Provide the [X, Y] coordinate of the cell's center where the given text is located.  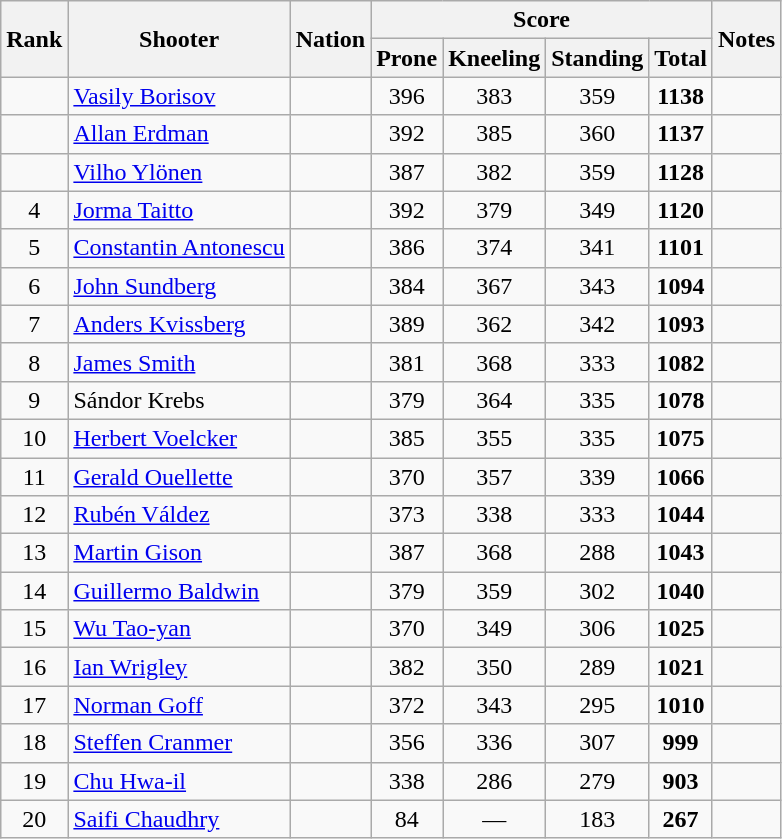
Total [681, 58]
1101 [681, 248]
302 [598, 591]
— [494, 819]
8 [34, 362]
384 [407, 286]
Wu Tao-yan [179, 629]
Vilho Ylönen [179, 172]
Rank [34, 39]
5 [34, 248]
1137 [681, 134]
Sándor Krebs [179, 400]
286 [494, 781]
17 [34, 705]
Shooter [179, 39]
373 [407, 515]
350 [494, 667]
1021 [681, 667]
1066 [681, 477]
16 [34, 667]
372 [407, 705]
Saifi Chaudhry [179, 819]
Kneeling [494, 58]
295 [598, 705]
289 [598, 667]
13 [34, 553]
John Sundberg [179, 286]
306 [598, 629]
367 [494, 286]
1025 [681, 629]
Steffen Cranmer [179, 743]
Prone [407, 58]
18 [34, 743]
267 [681, 819]
Score [542, 20]
Norman Goff [179, 705]
389 [407, 324]
307 [598, 743]
9 [34, 400]
Standing [598, 58]
Jorma Taitto [179, 210]
364 [494, 400]
383 [494, 96]
Anders Kvissberg [179, 324]
1093 [681, 324]
14 [34, 591]
1075 [681, 438]
1044 [681, 515]
355 [494, 438]
15 [34, 629]
357 [494, 477]
Rubén Váldez [179, 515]
10 [34, 438]
6 [34, 286]
7 [34, 324]
Guillermo Baldwin [179, 591]
1043 [681, 553]
336 [494, 743]
381 [407, 362]
1120 [681, 210]
20 [34, 819]
84 [407, 819]
Notes [746, 39]
1082 [681, 362]
Chu Hwa-il [179, 781]
4 [34, 210]
360 [598, 134]
341 [598, 248]
1010 [681, 705]
903 [681, 781]
1138 [681, 96]
Martin Gison [179, 553]
288 [598, 553]
Allan Erdman [179, 134]
1128 [681, 172]
11 [34, 477]
999 [681, 743]
James Smith [179, 362]
Gerald Ouellette [179, 477]
1040 [681, 591]
342 [598, 324]
356 [407, 743]
Nation [330, 39]
1078 [681, 400]
386 [407, 248]
279 [598, 781]
19 [34, 781]
374 [494, 248]
Ian Wrigley [179, 667]
Vasily Borisov [179, 96]
Constantin Antonescu [179, 248]
362 [494, 324]
1094 [681, 286]
396 [407, 96]
183 [598, 819]
12 [34, 515]
Herbert Voelcker [179, 438]
339 [598, 477]
